Return the [x, y] coordinate for the center point of the cell that contains the specified text.  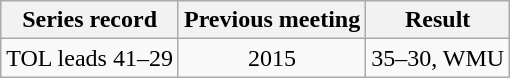
35–30, WMU [438, 58]
2015 [272, 58]
Previous meeting [272, 20]
Series record [90, 20]
TOL leads 41–29 [90, 58]
Result [438, 20]
